Search for the cell housing the specified text and yield its [x, y] center coordinate. 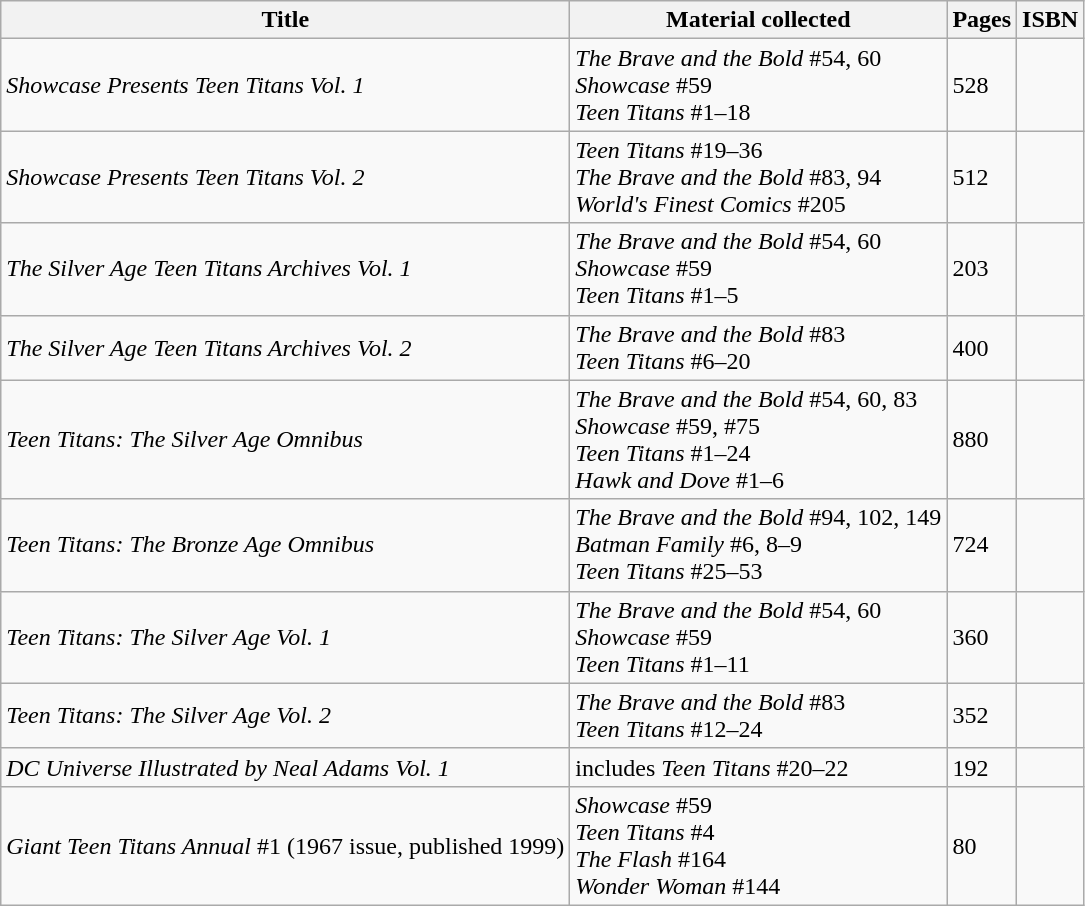
The Brave and the Bold #54, 60Showcase #59Teen Titans #1–5 [758, 269]
The Brave and the Bold #54, 60, 83Showcase #59, #75Teen Titans #1–24Hawk and Dove #1–6 [758, 440]
The Brave and the Bold #83Teen Titans #6–20 [758, 348]
Giant Teen Titans Annual #1 (1967 issue, published 1999) [286, 846]
ISBN [1050, 20]
Showcase #59Teen Titans #4The Flash #164Wonder Woman #144 [758, 846]
The Silver Age Teen Titans Archives Vol. 1 [286, 269]
Teen Titans: The Silver Age Omnibus [286, 440]
Teen Titans: The Silver Age Vol. 2 [286, 716]
The Brave and the Bold #54, 60Showcase #59Teen Titans #1–11 [758, 637]
The Brave and the Bold #94, 102, 149Batman Family #6, 8–9Teen Titans #25–53 [758, 545]
Title [286, 20]
80 [982, 846]
Showcase Presents Teen Titans Vol. 1 [286, 85]
Teen Titans #19–36The Brave and the Bold #83, 94World's Finest Comics #205 [758, 177]
Pages [982, 20]
360 [982, 637]
528 [982, 85]
512 [982, 177]
The Brave and the Bold #54, 60Showcase #59Teen Titans #1–18 [758, 85]
Showcase Presents Teen Titans Vol. 2 [286, 177]
203 [982, 269]
includes Teen Titans #20–22 [758, 767]
The Silver Age Teen Titans Archives Vol. 2 [286, 348]
Teen Titans: The Silver Age Vol. 1 [286, 637]
Material collected [758, 20]
352 [982, 716]
The Brave and the Bold #83Teen Titans #12–24 [758, 716]
400 [982, 348]
DC Universe Illustrated by Neal Adams Vol. 1 [286, 767]
192 [982, 767]
880 [982, 440]
Teen Titans: The Bronze Age Omnibus [286, 545]
724 [982, 545]
